Provide the (x, y) coordinate of the cell's center where the given text is located.  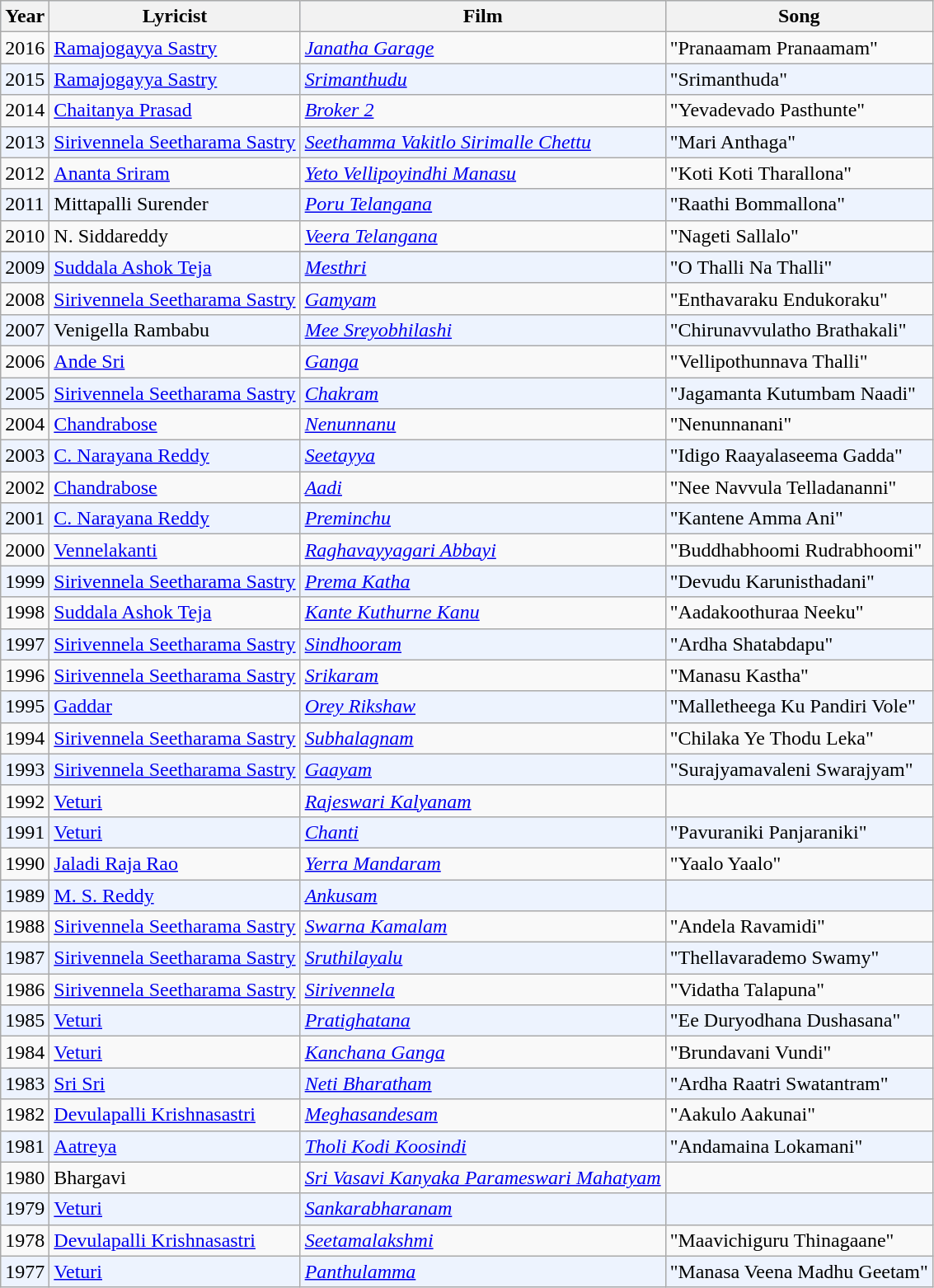
Jaladi Raja Rao (175, 863)
2013 (25, 142)
"Yevadevado Pasthunte" (799, 110)
Seetamalakshmi (483, 1240)
Ganga (483, 361)
1996 (25, 675)
1993 (25, 769)
Vennelakanti (175, 550)
Ananta Sriram (175, 173)
Neti Bharatham (483, 1084)
1983 (25, 1084)
"Ardha Shatabdapu" (799, 644)
Song (799, 16)
2002 (25, 487)
1997 (25, 644)
"Chirunavvulatho Brathakali" (799, 330)
1991 (25, 832)
Sri Vasavi Kanyaka Parameswari Mahatyam (483, 1178)
1995 (25, 707)
1985 (25, 1021)
"Nenunnanani" (799, 425)
Aatreya (175, 1146)
"Nageti Sallalo" (799, 236)
1994 (25, 738)
"Pavuraniki Panjaraniki" (799, 832)
Ande Sri (175, 361)
Year (25, 16)
Swarna Kamalam (483, 927)
"Malletheega Ku Pandiri Vole" (799, 707)
"Srimanthuda" (799, 79)
Mee Sreyobhilashi (483, 330)
"Aakulo Aakunai" (799, 1115)
Prema Katha (483, 581)
Broker 2 (483, 110)
Kante Kuthurne Kanu (483, 613)
Sri Sri (175, 1084)
Chaitanya Prasad (175, 110)
Aadi (483, 487)
Venigella Rambabu (175, 330)
1987 (25, 958)
2016 (25, 48)
2011 (25, 204)
2014 (25, 110)
N. Siddareddy (175, 236)
"Chilaka Ye Thodu Leka" (799, 738)
Ankusam (483, 895)
Bhargavi (175, 1178)
"Brundavani Vundi" (799, 1052)
Nenunnanu (483, 425)
Seethamma Vakitlo Sirimalle Chettu (483, 142)
Srimanthudu (483, 79)
Subhalagnam (483, 738)
2000 (25, 550)
Yerra Mandaram (483, 863)
"Buddhabhoomi Rudrabhoomi" (799, 550)
2001 (25, 519)
Chakram (483, 393)
Pratighatana (483, 1021)
Sindhooram (483, 644)
1989 (25, 895)
Meghasandesam (483, 1115)
2015 (25, 79)
1979 (25, 1209)
2003 (25, 456)
2010 (25, 236)
1984 (25, 1052)
1990 (25, 863)
1998 (25, 613)
"Aadakoothuraa Neeku" (799, 613)
Poru Telangana (483, 204)
M. S. Reddy (175, 895)
1982 (25, 1115)
Sirivennela (483, 990)
"O Thalli Na Thalli" (799, 267)
"Manasu Kastha" (799, 675)
"Yaalo Yaalo" (799, 863)
Mittapalli Surender (175, 204)
"Mari Anthaga" (799, 142)
Gaddar (175, 707)
1988 (25, 927)
"Idigo Raayalaseema Gadda" (799, 456)
2006 (25, 361)
1977 (25, 1272)
"Vellipothunnava Thalli" (799, 361)
2009 (25, 267)
1980 (25, 1178)
"Jagamanta Kutumbam Naadi" (799, 393)
Srikaram (483, 675)
"Ardha Raatri Swatantram" (799, 1084)
Gamyam (483, 298)
Lyricist (175, 16)
Tholi Kodi Koosindi (483, 1146)
Yeto Vellipoyindhi Manasu (483, 173)
1992 (25, 801)
2008 (25, 298)
"Nee Navvula Telladananni" (799, 487)
2012 (25, 173)
1986 (25, 990)
"Andela Ravamidi" (799, 927)
"Raathi Bommallona" (799, 204)
"Surajyamavaleni Swarajyam" (799, 769)
Gaayam (483, 769)
"Pranaamam Pranaamam" (799, 48)
"Ee Duryodhana Dushasana" (799, 1021)
1999 (25, 581)
1981 (25, 1146)
Raghavayyagari Abbayi (483, 550)
1978 (25, 1240)
"Enthavaraku Endukoraku" (799, 298)
Film (483, 16)
"Manasa Veena Madhu Geetam" (799, 1272)
Janatha Garage (483, 48)
Seetayya (483, 456)
Preminchu (483, 519)
"Maavichiguru Thinagaane" (799, 1240)
Veera Telangana (483, 236)
"Kantene Amma Ani" (799, 519)
Sruthilayalu (483, 958)
2007 (25, 330)
Chanti (483, 832)
Kanchana Ganga (483, 1052)
2005 (25, 393)
"Andamaina Lokamani" (799, 1146)
Sankarabharanam (483, 1209)
Orey Rikshaw (483, 707)
2004 (25, 425)
Rajeswari Kalyanam (483, 801)
"Devudu Karunisthadani" (799, 581)
"Koti Koti Tharallona" (799, 173)
"Thellavarademo Swamy" (799, 958)
Panthulamma (483, 1272)
Mesthri (483, 267)
"Vidatha Talapuna" (799, 990)
